Locate the cell with the specified text and output its (x, y) center coordinate. 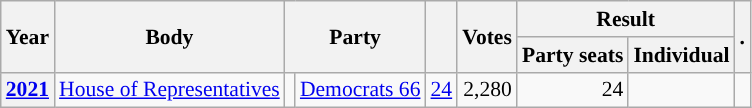
Party (356, 36)
. (742, 36)
Party seats (572, 55)
Result (626, 19)
Votes (487, 36)
House of Representatives (170, 90)
2021 (28, 90)
Body (170, 36)
2,280 (487, 90)
Year (28, 36)
Individual (681, 55)
Democrats 66 (360, 90)
